Find where the given text appears and provide that cell's center as [X, Y] coordinate. 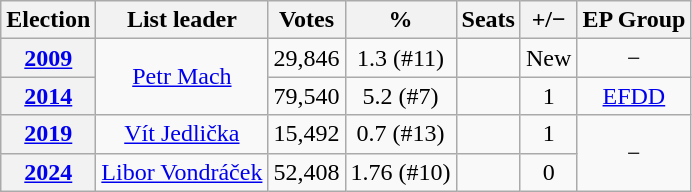
Seats [488, 20]
5.2 (#7) [400, 96]
List leader [182, 20]
29,846 [306, 58]
15,492 [306, 134]
2024 [48, 172]
Votes [306, 20]
EP Group [634, 20]
52,408 [306, 172]
New [548, 58]
2009 [48, 58]
EFDD [634, 96]
0 [548, 172]
2019 [48, 134]
Petr Mach [182, 77]
Election [48, 20]
Libor Vondráček [182, 172]
Vít Jedlička [182, 134]
79,540 [306, 96]
% [400, 20]
1.76 (#10) [400, 172]
2014 [48, 96]
1.3 (#11) [400, 58]
0.7 (#13) [400, 134]
+/− [548, 20]
